Find where the given text appears and provide that cell's center as (x, y) coordinate. 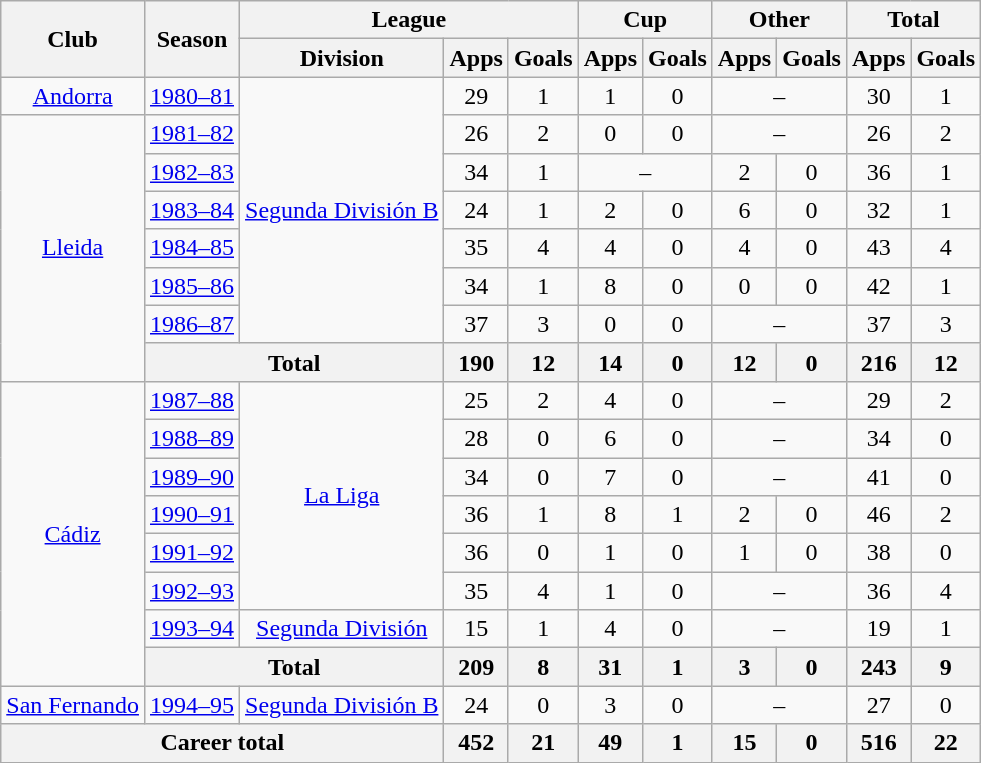
1987–88 (192, 400)
516 (878, 743)
Other (779, 20)
190 (476, 362)
46 (878, 515)
1990–91 (192, 515)
19 (878, 629)
30 (878, 96)
Andorra (73, 96)
41 (878, 477)
42 (878, 286)
1985–86 (192, 286)
Segunda División (342, 629)
31 (610, 667)
1981–82 (192, 134)
216 (878, 362)
38 (878, 553)
1989–90 (192, 477)
49 (610, 743)
1991–92 (192, 553)
452 (476, 743)
Lleida (73, 248)
209 (476, 667)
La Liga (342, 495)
Club (73, 39)
9 (946, 667)
1994–95 (192, 705)
Cádiz (73, 533)
7 (610, 477)
1986–87 (192, 324)
San Fernando (73, 705)
14 (610, 362)
243 (878, 667)
1993–94 (192, 629)
Cup (645, 20)
1984–85 (192, 248)
1980–81 (192, 96)
Season (192, 39)
League (410, 20)
Career total (222, 743)
Division (342, 58)
28 (476, 438)
1983–84 (192, 210)
32 (878, 210)
43 (878, 248)
21 (543, 743)
1988–89 (192, 438)
1992–93 (192, 591)
22 (946, 743)
27 (878, 705)
1982–83 (192, 172)
25 (476, 400)
